Locate the cell with the specified text and output its (x, y) center coordinate. 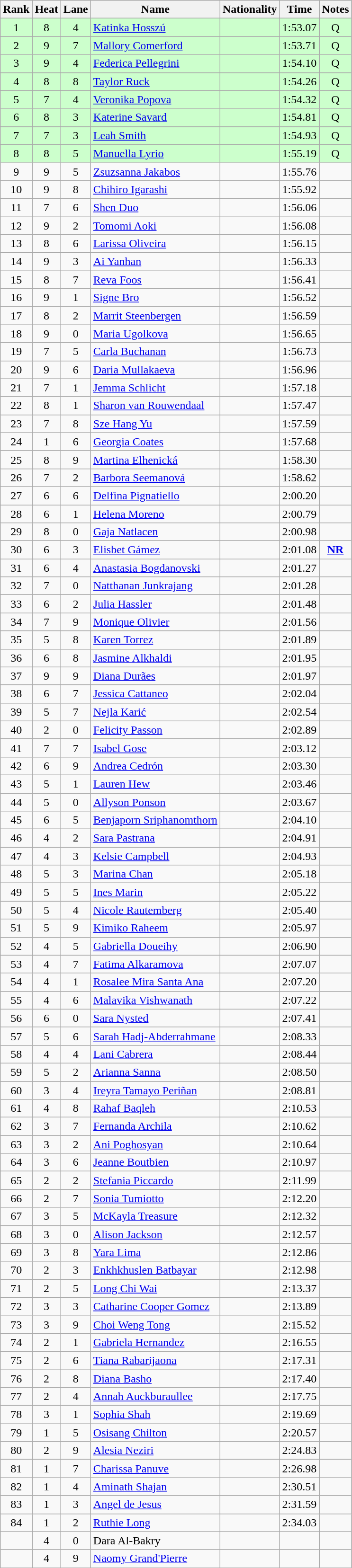
Katerine Savard (155, 117)
1:53.07 (299, 27)
1:56.15 (299, 244)
2:01.97 (299, 676)
2:01.56 (299, 622)
Notes (335, 9)
Marrit Steenbergen (155, 316)
36 (16, 658)
Allyson Ponson (155, 802)
Time (299, 9)
2:04.93 (299, 856)
Lauren Hew (155, 784)
Sara Pastrana (155, 838)
Angel de Jesus (155, 1505)
Sharon van Rouwendaal (155, 406)
Monique Olivier (155, 622)
33 (16, 604)
Martina Elhenická (155, 460)
Kimiko Raheem (155, 928)
Andrea Cedrón (155, 766)
Manuella Lyrio (155, 153)
Alison Jackson (155, 1234)
2:03.30 (299, 766)
McKayla Treasure (155, 1216)
19 (16, 352)
2:08.44 (299, 1054)
25 (16, 460)
Jasmine Alkhaldi (155, 658)
21 (16, 388)
68 (16, 1234)
18 (16, 334)
23 (16, 424)
Julia Hassler (155, 604)
1:56.33 (299, 262)
67 (16, 1216)
83 (16, 1505)
15 (16, 280)
1:56.52 (299, 298)
Larissa Oliveira (155, 244)
1:54.26 (299, 81)
2:11.99 (299, 1180)
62 (16, 1126)
2:02.54 (299, 712)
Benjaporn Sriphanomthorn (155, 820)
46 (16, 838)
2:01.28 (299, 586)
Alesia Neziri (155, 1451)
2:08.81 (299, 1090)
13 (16, 244)
Maria Ugolkova (155, 334)
22 (16, 406)
41 (16, 748)
Helena Moreno (155, 514)
2:07.41 (299, 1018)
2:07.20 (299, 982)
16 (16, 298)
1:54.81 (299, 117)
37 (16, 676)
Name (155, 9)
29 (16, 532)
Chihiro Igarashi (155, 189)
Rank (16, 9)
Arianna Sanna (155, 1072)
2:19.69 (299, 1415)
2:02.04 (299, 694)
32 (16, 586)
Lani Cabrera (155, 1054)
Barbora Seemanová (155, 478)
2:05.40 (299, 910)
2:03.67 (299, 802)
2:13.89 (299, 1306)
Yara Lima (155, 1252)
Naomy Grand'Pierre (155, 1559)
1:56.06 (299, 207)
Annah Auckburaullee (155, 1397)
2:10.62 (299, 1126)
Daria Mullakaeva (155, 370)
Signe Bro (155, 298)
2:20.57 (299, 1433)
84 (16, 1523)
66 (16, 1198)
50 (16, 910)
2:31.59 (299, 1505)
78 (16, 1415)
71 (16, 1288)
24 (16, 442)
Veronika Popova (155, 99)
1:58.62 (299, 478)
Gabriella Doueihy (155, 946)
1:55.76 (299, 171)
2:12.32 (299, 1216)
72 (16, 1306)
Ani Poghosyan (155, 1144)
2:01.48 (299, 604)
55 (16, 1000)
1:56.65 (299, 334)
Shen Duo (155, 207)
17 (16, 316)
Osisang Chilton (155, 1433)
2:13.37 (299, 1288)
Felicity Passon (155, 730)
Karen Torrez (155, 640)
1:56.41 (299, 280)
Diana Durães (155, 676)
NR (335, 550)
Sophia Shah (155, 1415)
63 (16, 1144)
26 (16, 478)
Tiana Rabarijaona (155, 1360)
Catharine Cooper Gomez (155, 1306)
Jemma Schlicht (155, 388)
59 (16, 1072)
81 (16, 1469)
64 (16, 1162)
82 (16, 1487)
Natthanan Junkrajang (155, 586)
38 (16, 694)
43 (16, 784)
48 (16, 874)
30 (16, 550)
2:05.97 (299, 928)
1:58.30 (299, 460)
45 (16, 820)
1:57.47 (299, 406)
Elisbet Gámez (155, 550)
Kelsie Campbell (155, 856)
1:56.96 (299, 370)
2:12.86 (299, 1252)
53 (16, 964)
52 (16, 946)
57 (16, 1036)
Carla Buchanan (155, 352)
2:02.89 (299, 730)
Lane (76, 9)
2:03.12 (299, 748)
80 (16, 1451)
61 (16, 1108)
Nicole Rautemberg (155, 910)
Tomomi Aoki (155, 226)
Aminath Shajan (155, 1487)
2:17.40 (299, 1379)
79 (16, 1433)
Diana Basho (155, 1379)
75 (16, 1360)
Taylor Ruck (155, 81)
2:01.27 (299, 568)
2:01.89 (299, 640)
35 (16, 640)
Choi Weng Tong (155, 1324)
Rahaf Baqleh (155, 1108)
2:34.03 (299, 1523)
1:54.32 (299, 99)
1:56.59 (299, 316)
47 (16, 856)
28 (16, 514)
Delfina Pignatiello (155, 496)
Fatima Alkaramova (155, 964)
Enkhkhuslen Batbayar (155, 1270)
Nationality (250, 9)
Mallory Comerford (155, 45)
Sze Hang Yu (155, 424)
Gaja Natlacen (155, 532)
34 (16, 622)
1:55.19 (299, 153)
Ines Marin (155, 892)
2:03.46 (299, 784)
2:01.95 (299, 658)
1:55.92 (299, 189)
Georgia Coates (155, 442)
Marina Chan (155, 874)
74 (16, 1342)
65 (16, 1180)
1:54.10 (299, 63)
Jeanne Boutbien (155, 1162)
12 (16, 226)
51 (16, 928)
Sarah Hadj-Abderrahmane (155, 1036)
2:06.90 (299, 946)
Anastasia Bogdanovski (155, 568)
Charissa Panuve (155, 1469)
Ireyra Tamayo Periñan (155, 1090)
2:10.97 (299, 1162)
2:12.98 (299, 1270)
11 (16, 207)
Reva Foos (155, 280)
Nejla Karić (155, 712)
2:08.50 (299, 1072)
2:24.83 (299, 1451)
1:56.73 (299, 352)
44 (16, 802)
20 (16, 370)
Gabriela Hernandez (155, 1342)
42 (16, 766)
Heat (46, 9)
31 (16, 568)
Ruthie Long (155, 1523)
Leah Smith (155, 135)
49 (16, 892)
Zsuzsanna Jakabos (155, 171)
Federica Pellegrini (155, 63)
2:12.57 (299, 1234)
2:12.20 (299, 1198)
2:10.64 (299, 1144)
2:17.75 (299, 1397)
2:17.31 (299, 1360)
2:10.53 (299, 1108)
Sara Nysted (155, 1018)
10 (16, 189)
2:00.98 (299, 532)
2:00.20 (299, 496)
1:56.08 (299, 226)
2:26.98 (299, 1469)
Long Chi Wai (155, 1288)
Isabel Gose (155, 748)
1:57.59 (299, 424)
2:04.91 (299, 838)
1:57.18 (299, 388)
2:05.18 (299, 874)
Ai Yanhan (155, 262)
76 (16, 1379)
Dara Al-Bakry (155, 1541)
2:16.55 (299, 1342)
Malavika Vishwanath (155, 1000)
2:15.52 (299, 1324)
77 (16, 1397)
2:07.07 (299, 964)
2:05.22 (299, 892)
Katinka Hosszú (155, 27)
2:01.08 (299, 550)
2:00.79 (299, 514)
69 (16, 1252)
Stefania Piccardo (155, 1180)
2:07.22 (299, 1000)
39 (16, 712)
58 (16, 1054)
40 (16, 730)
1:53.71 (299, 45)
2:04.10 (299, 820)
56 (16, 1018)
Fernanda Archila (155, 1126)
Sonia Tumiotto (155, 1198)
1:54.93 (299, 135)
27 (16, 496)
1:57.68 (299, 442)
2:08.33 (299, 1036)
2:30.51 (299, 1487)
70 (16, 1270)
Rosalee Mira Santa Ana (155, 982)
73 (16, 1324)
60 (16, 1090)
14 (16, 262)
54 (16, 982)
Jessica Cattaneo (155, 694)
